Search for the cell housing the specified text and yield its [x, y] center coordinate. 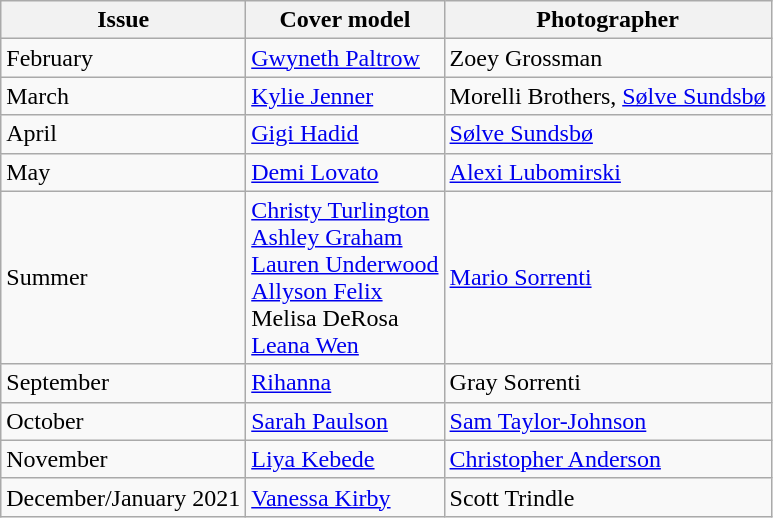
Issue [124, 20]
October [124, 421]
Gigi Hadid [345, 134]
Scott Trindle [608, 497]
November [124, 459]
Cover model [345, 20]
Alexi Lubomirski [608, 172]
Zoey Grossman [608, 58]
Sarah Paulson [345, 421]
April [124, 134]
Sølve Sundsbø [608, 134]
May [124, 172]
September [124, 383]
Rihanna [345, 383]
Vanessa Kirby [345, 497]
Gwyneth Paltrow [345, 58]
Summer [124, 278]
February [124, 58]
March [124, 96]
Christopher Anderson [608, 459]
Christy TurlingtonAshley GrahamLauren UnderwoodAllyson FelixMelisa DeRosaLeana Wen [345, 278]
Kylie Jenner [345, 96]
Gray Sorrenti [608, 383]
Demi Lovato [345, 172]
December/January 2021 [124, 497]
Sam Taylor-Johnson [608, 421]
Morelli Brothers, Sølve Sundsbø [608, 96]
Mario Sorrenti [608, 278]
Photographer [608, 20]
Liya Kebede [345, 459]
